Return [x, y] of the center of cell containing provided text 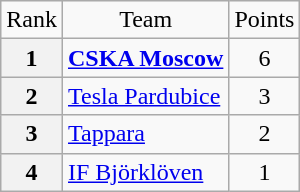
Tappara [145, 134]
IF Björklöven [145, 172]
6 [264, 58]
Points [264, 20]
4 [32, 172]
Team [145, 20]
Tesla Pardubice [145, 96]
Rank [32, 20]
CSKA Moscow [145, 58]
